Return [X, Y] of the center of cell containing provided text 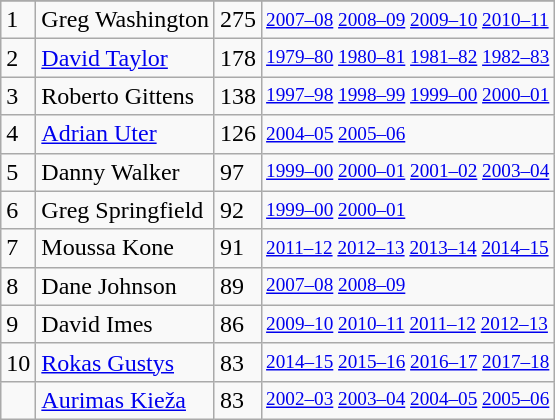
275 [238, 20]
178 [238, 58]
8 [18, 286]
3 [18, 96]
138 [238, 96]
6 [18, 210]
2007–08 2008–09 [408, 286]
Roberto Gittens [126, 96]
Aurimas Kieža [126, 400]
2011–12 2012–13 2013–14 2014–15 [408, 248]
7 [18, 248]
2009–10 2010–11 2011–12 2012–13 [408, 324]
Greg Springfield [126, 210]
2007–08 2008–09 2009–10 2010–11 [408, 20]
10 [18, 362]
92 [238, 210]
1 [18, 20]
89 [238, 286]
1997–98 1998–99 1999–00 2000–01 [408, 96]
86 [238, 324]
5 [18, 172]
4 [18, 134]
Greg Washington [126, 20]
Rokas Gustys [126, 362]
Dane Johnson [126, 286]
2002–03 2003–04 2004–05 2005–06 [408, 400]
1999–00 2000–01 2001–02 2003–04 [408, 172]
2004–05 2005–06 [408, 134]
Moussa Kone [126, 248]
9 [18, 324]
2014–15 2015–16 2016–17 2017–18 [408, 362]
126 [238, 134]
Adrian Uter [126, 134]
97 [238, 172]
David Imes [126, 324]
David Taylor [126, 58]
2 [18, 58]
Danny Walker [126, 172]
1979–80 1980–81 1981–82 1982–83 [408, 58]
1999–00 2000–01 [408, 210]
91 [238, 248]
